Provide the (X, Y) coordinate of the cell's center where the given text is located.  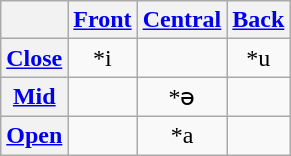
*u (258, 58)
*ə (182, 97)
Central (182, 20)
Front (102, 20)
Close (34, 58)
*a (182, 135)
Open (34, 135)
*i (102, 58)
Back (258, 20)
Mid (34, 97)
